Identify which cell holds the provided text, then report its [X, Y] central coordinate. 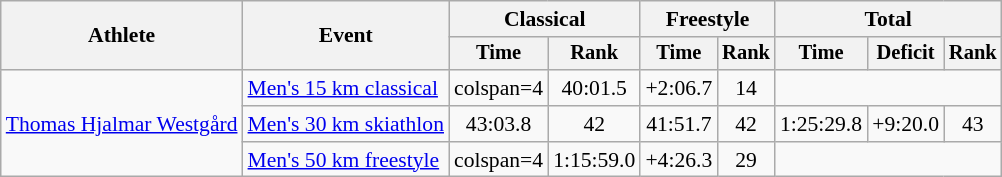
Event [346, 36]
Men's 30 km skiathlon [346, 124]
43:03.8 [498, 124]
41:51.7 [678, 124]
Athlete [122, 36]
Men's 15 km classical [346, 88]
40:01.5 [594, 88]
Classical [544, 19]
Freestyle [707, 19]
Total [888, 19]
+2:06.7 [678, 88]
1:25:29.8 [821, 124]
43 [973, 124]
Thomas Hjalmar Westgård [122, 124]
colspan=4 [498, 88]
14 [746, 88]
+9:20.0 [906, 124]
Deficit [906, 54]
